Return (X, Y) of the center of cell containing provided text 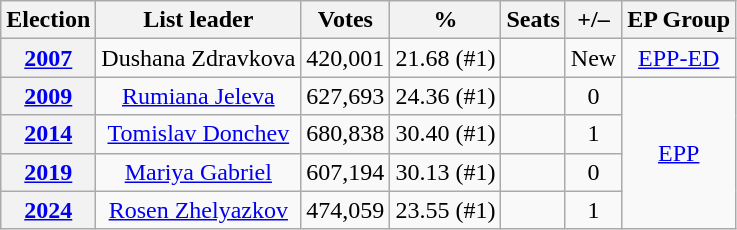
EPP-ED (679, 58)
Mariya Gabriel (198, 172)
Election (48, 20)
Rumiana Jeleva (198, 96)
+/– (593, 20)
2024 (48, 210)
474,059 (346, 210)
680,838 (346, 134)
30.13 (#1) (446, 172)
% (446, 20)
2019 (48, 172)
EPP (679, 153)
24.36 (#1) (446, 96)
21.68 (#1) (446, 58)
627,693 (346, 96)
EP Group (679, 20)
Seats (533, 20)
List leader (198, 20)
New (593, 58)
30.40 (#1) (446, 134)
Votes (346, 20)
607,194 (346, 172)
420,001 (346, 58)
23.55 (#1) (446, 210)
2014 (48, 134)
Dushana Zdravkova (198, 58)
Tomislav Donchev (198, 134)
Rosen Zhelyazkov (198, 210)
2007 (48, 58)
2009 (48, 96)
